Scan for the cell matching the given text and deliver its [x, y] coordinate at center. 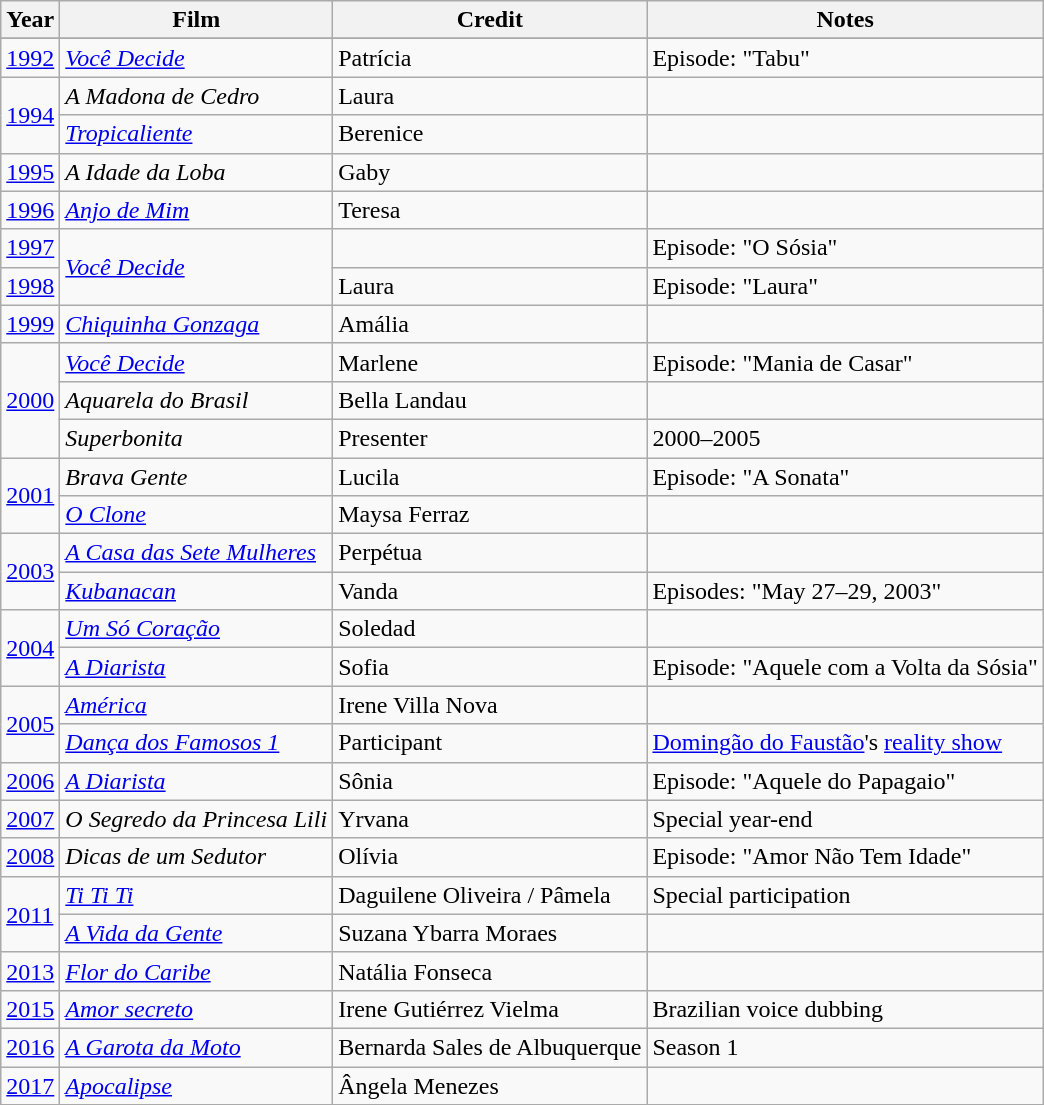
Soledad [490, 629]
Bernarda Sales de Albuquerque [490, 1047]
1998 [30, 286]
Season 1 [845, 1047]
América [196, 705]
2006 [30, 781]
Ti Ti Ti [196, 895]
2013 [30, 971]
1995 [30, 172]
2015 [30, 1009]
Flor do Caribe [196, 971]
Maysa Ferraz [490, 515]
Amor secreto [196, 1009]
Special participation [845, 895]
A Madona de Cedro [196, 96]
Suzana Ybarra Moraes [490, 933]
Superbonita [196, 438]
Daguilene Oliveira / Pâmela [490, 895]
2007 [30, 819]
Special year-end [845, 819]
Brazilian voice dubbing [845, 1009]
Um Só Coração [196, 629]
2008 [30, 857]
Dicas de um Sedutor [196, 857]
A Casa das Sete Mulheres [196, 553]
Patrícia [490, 58]
Year [30, 20]
A Idade da Loba [196, 172]
2011 [30, 914]
Participant [490, 743]
2004 [30, 648]
2005 [30, 724]
Olívia [490, 857]
2000–2005 [845, 438]
Episode: "Aquele com a Volta da Sósia" [845, 667]
1999 [30, 324]
Film [196, 20]
Episode: "Tabu" [845, 58]
Aquarela do Brasil [196, 400]
Sônia [490, 781]
Domingão do Faustão's reality show [845, 743]
Episode: "Laura" [845, 286]
Irene Gutiérrez Vielma [490, 1009]
Amália [490, 324]
Kubanacan [196, 591]
Presenter [490, 438]
1992 [30, 58]
2017 [30, 1085]
Brava Gente [196, 477]
Episode: "Aquele do Papagaio" [845, 781]
Natália Fonseca [490, 971]
Credit [490, 20]
Episode: "O Sósia" [845, 248]
2003 [30, 572]
Apocalipse [196, 1085]
1994 [30, 115]
Dança dos Famosos 1 [196, 743]
Ângela Menezes [490, 1085]
Marlene [490, 362]
Teresa [490, 210]
Episode: "Amor Não Tem Idade" [845, 857]
Anjo de Mim [196, 210]
A Garota da Moto [196, 1047]
Gaby [490, 172]
Chiquinha Gonzaga [196, 324]
Vanda [490, 591]
O Segredo da Princesa Lili [196, 819]
1996 [30, 210]
Perpétua [490, 553]
O Clone [196, 515]
2000 [30, 400]
2016 [30, 1047]
Yrvana [490, 819]
Lucila [490, 477]
Berenice [490, 134]
Episode: "A Sonata" [845, 477]
A Vida da Gente [196, 933]
Tropicaliente [196, 134]
Sofia [490, 667]
Episodes: "May 27–29, 2003" [845, 591]
Notes [845, 20]
Bella Landau [490, 400]
2001 [30, 496]
1997 [30, 248]
Irene Villa Nova [490, 705]
Episode: "Mania de Casar" [845, 362]
